From the cell containing the given text, extract its center point as (X, Y) coordinate. 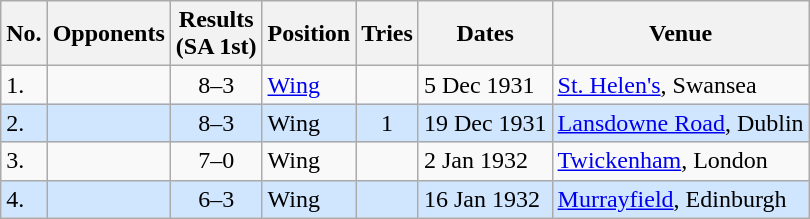
3. (24, 161)
6–3 (216, 199)
Murrayfield, Edinburgh (680, 199)
Dates (485, 34)
Twickenham, London (680, 161)
Venue (680, 34)
16 Jan 1932 (485, 199)
5 Dec 1931 (485, 85)
Tries (388, 34)
Results(SA 1st) (216, 34)
Lansdowne Road, Dublin (680, 123)
Opponents (108, 34)
No. (24, 34)
1. (24, 85)
St. Helen's, Swansea (680, 85)
2 Jan 1932 (485, 161)
1 (388, 123)
4. (24, 199)
19 Dec 1931 (485, 123)
7–0 (216, 161)
Position (309, 34)
2. (24, 123)
